Locate the cell with the specified text and output its (x, y) center coordinate. 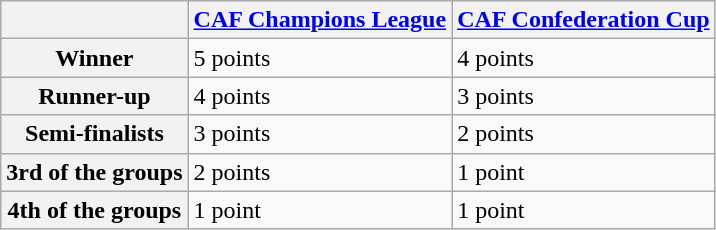
3rd of the groups (94, 172)
Winner (94, 58)
CAF Champions League (320, 20)
4th of the groups (94, 210)
CAF Confederation Cup (584, 20)
Runner-up (94, 96)
Semi-finalists (94, 134)
5 points (320, 58)
